Capture the cell that displays the provided text and extract its (x, y) central coordinate. 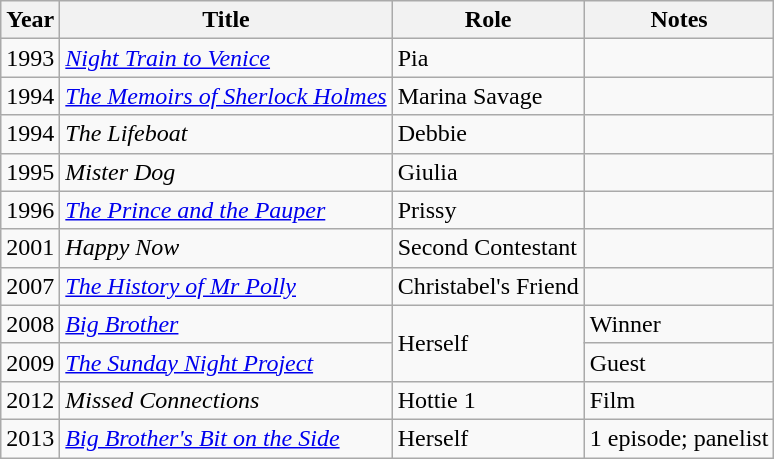
Big Brother (226, 324)
2013 (30, 438)
Role (488, 20)
Title (226, 20)
Giulia (488, 172)
2012 (30, 400)
1996 (30, 210)
Big Brother's Bit on the Side (226, 438)
Film (679, 400)
Debbie (488, 134)
Second Contestant (488, 248)
Notes (679, 20)
1995 (30, 172)
The Memoirs of Sherlock Holmes (226, 96)
1 episode; panelist (679, 438)
Year (30, 20)
Night Train to Venice (226, 58)
Mister Dog (226, 172)
Winner (679, 324)
The History of Mr Polly (226, 286)
The Lifeboat (226, 134)
1993 (30, 58)
2008 (30, 324)
2009 (30, 362)
Christabel's Friend (488, 286)
The Sunday Night Project (226, 362)
2007 (30, 286)
Happy Now (226, 248)
Guest (679, 362)
2001 (30, 248)
Marina Savage (488, 96)
Missed Connections (226, 400)
The Prince and the Pauper (226, 210)
Pia (488, 58)
Hottie 1 (488, 400)
Prissy (488, 210)
